Detect which cell encompasses the target text, then output its (X, Y) center coordinate. 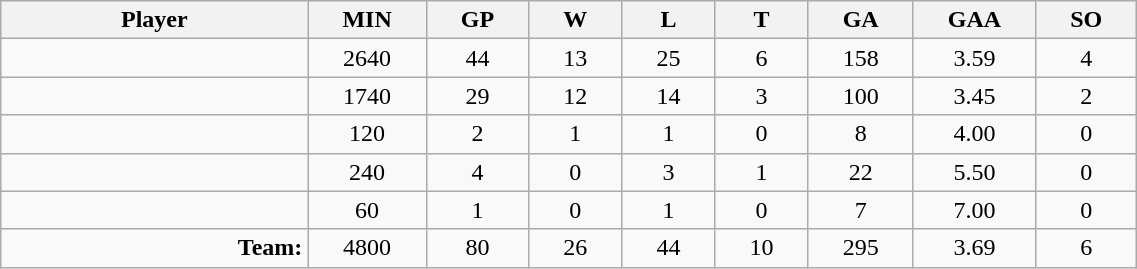
3.45 (974, 96)
25 (668, 58)
GP (477, 20)
GAA (974, 20)
Player (154, 20)
14 (668, 96)
7.00 (974, 210)
T (762, 20)
10 (762, 248)
295 (860, 248)
4800 (367, 248)
120 (367, 134)
158 (860, 58)
3.59 (974, 58)
2640 (367, 58)
5.50 (974, 172)
MIN (367, 20)
Team: (154, 248)
80 (477, 248)
L (668, 20)
SO (1086, 20)
60 (367, 210)
GA (860, 20)
29 (477, 96)
100 (860, 96)
240 (367, 172)
22 (860, 172)
12 (576, 96)
26 (576, 248)
13 (576, 58)
4.00 (974, 134)
7 (860, 210)
W (576, 20)
3.69 (974, 248)
8 (860, 134)
1740 (367, 96)
